Detect which cell encompasses the target text, then output its [X, Y] center coordinate. 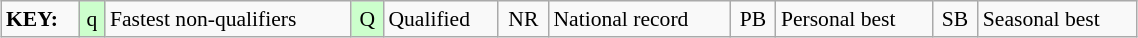
Qualified [440, 19]
Q [367, 19]
PB [753, 19]
KEY: [40, 19]
Seasonal best [1058, 19]
SB [955, 19]
Fastest non-qualifiers [228, 19]
Personal best [854, 19]
National record [639, 19]
NR [523, 19]
q [92, 19]
